Return the (X, Y) coordinate for the center point of the cell that contains the specified text.  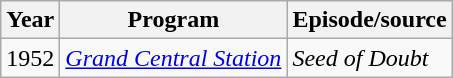
Year (30, 20)
Grand Central Station (174, 58)
1952 (30, 58)
Program (174, 20)
Seed of Doubt (370, 58)
Episode/source (370, 20)
